Scan for the cell matching the given text and deliver its [X, Y] coordinate at center. 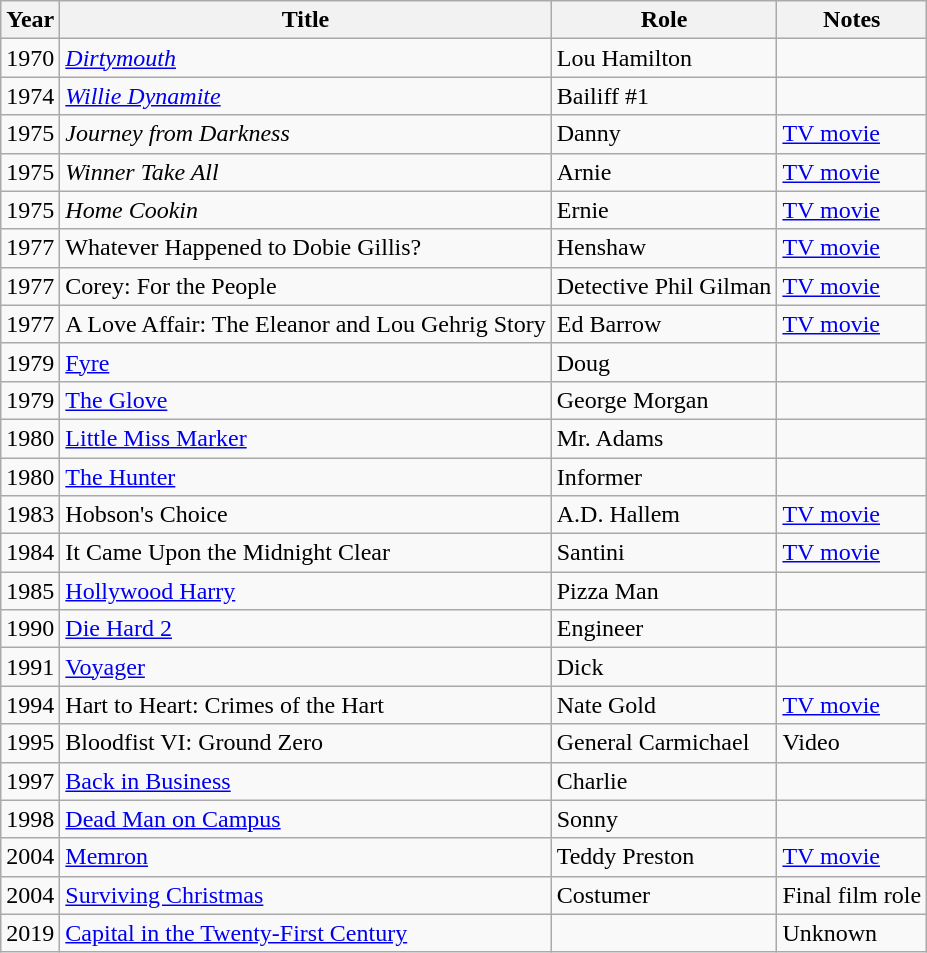
1991 [30, 667]
Arnie [664, 172]
It Came Upon the Midnight Clear [306, 553]
Nate Gold [664, 705]
Unknown [852, 933]
Informer [664, 477]
Engineer [664, 629]
1994 [30, 705]
Capital in the Twenty-First Century [306, 933]
1990 [30, 629]
Dead Man on Campus [306, 819]
Hobson's Choice [306, 515]
Notes [852, 20]
Pizza Man [664, 591]
Role [664, 20]
Willie Dynamite [306, 96]
Sonny [664, 819]
Journey from Darkness [306, 134]
Back in Business [306, 781]
Detective Phil Gilman [664, 286]
Danny [664, 134]
Little Miss Marker [306, 438]
Hart to Heart: Crimes of the Hart [306, 705]
Winner Take All [306, 172]
General Carmichael [664, 743]
Costumer [664, 895]
Dirtymouth [306, 58]
Dick [664, 667]
Year [30, 20]
Ed Barrow [664, 324]
1985 [30, 591]
1998 [30, 819]
1984 [30, 553]
1974 [30, 96]
Santini [664, 553]
1970 [30, 58]
Teddy Preston [664, 857]
Henshaw [664, 248]
The Hunter [306, 477]
George Morgan [664, 400]
Title [306, 20]
Final film role [852, 895]
Whatever Happened to Dobie Gillis? [306, 248]
A.D. Hallem [664, 515]
Hollywood Harry [306, 591]
Bloodfist VI: Ground Zero [306, 743]
Mr. Adams [664, 438]
Fyre [306, 362]
1997 [30, 781]
The Glove [306, 400]
Die Hard 2 [306, 629]
Home Cookin [306, 210]
1983 [30, 515]
Voyager [306, 667]
Doug [664, 362]
1995 [30, 743]
Memron [306, 857]
Charlie [664, 781]
Lou Hamilton [664, 58]
Corey: For the People [306, 286]
Surviving Christmas [306, 895]
2019 [30, 933]
Bailiff #1 [664, 96]
A Love Affair: The Eleanor and Lou Gehrig Story [306, 324]
Video [852, 743]
Ernie [664, 210]
